Output the [X, Y] coordinate of the center of the cell containing the given text.  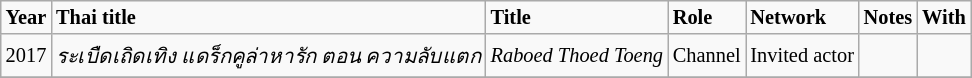
Role [707, 17]
Year [26, 17]
With [944, 17]
Raboed Thoed Toeng [577, 56]
Network [802, 17]
Thai title [268, 17]
ระเบืดเถิดเทิง แดร็กคูล่าหารัก ตอน ความลับแตก [268, 56]
2017 [26, 56]
Channel [707, 56]
Invited actor [802, 56]
Notes [888, 17]
Title [577, 17]
